For the text-containing cell, return its midpoint in [X, Y] coordinate format. 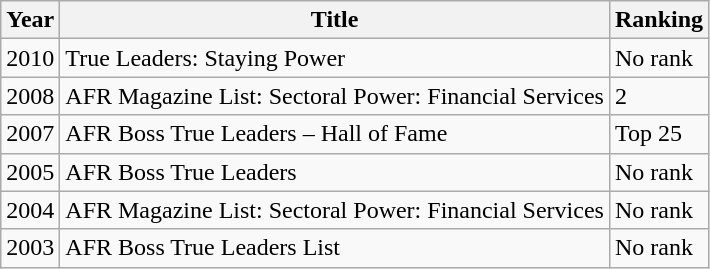
2007 [30, 134]
Ranking [658, 20]
Year [30, 20]
AFR Boss True Leaders [335, 172]
Top 25 [658, 134]
AFR Boss True Leaders List [335, 248]
True Leaders: Staying Power [335, 58]
2010 [30, 58]
AFR Boss True Leaders – Hall of Fame [335, 134]
Title [335, 20]
2003 [30, 248]
2 [658, 96]
2005 [30, 172]
2008 [30, 96]
2004 [30, 210]
